Return (x, y) of the center of cell containing provided text 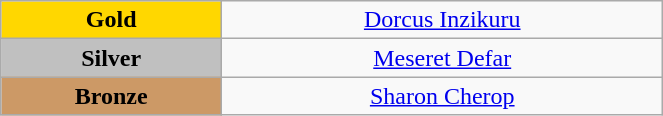
Dorcus Inzikuru (442, 20)
Gold (112, 20)
Bronze (112, 96)
Meseret Defar (442, 58)
Sharon Cherop (442, 96)
Silver (112, 58)
